From the cell containing the given text, extract its center point as (x, y) coordinate. 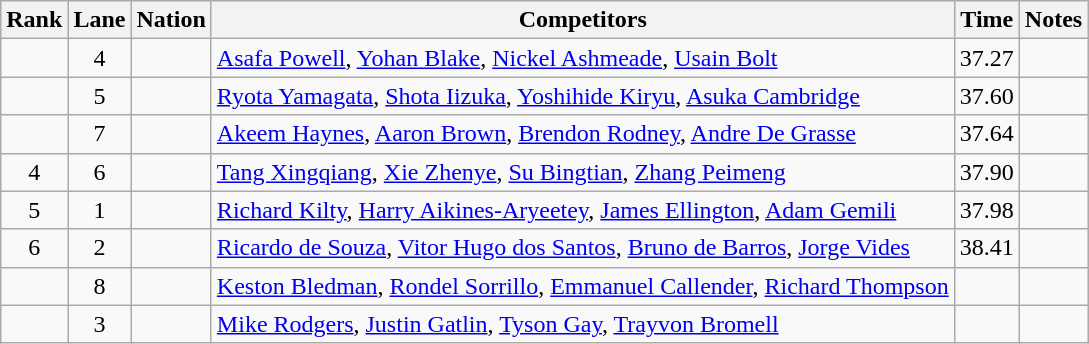
2 (100, 248)
Asafa Powell, Yohan Blake, Nickel Ashmeade, Usain Bolt (582, 58)
Notes (1053, 20)
37.60 (986, 96)
Rank (34, 20)
38.41 (986, 248)
8 (100, 286)
Akeem Haynes, Aaron Brown, Brendon Rodney, Andre De Grasse (582, 134)
3 (100, 324)
Ricardo de Souza, Vitor Hugo dos Santos, Bruno de Barros, Jorge Vides (582, 248)
Mike Rodgers, Justin Gatlin, Tyson Gay, Trayvon Bromell (582, 324)
7 (100, 134)
37.27 (986, 58)
37.90 (986, 172)
Richard Kilty, Harry Aikines-Aryeetey, James Ellington, Adam Gemili (582, 210)
1 (100, 210)
Keston Bledman, Rondel Sorrillo, Emmanuel Callender, Richard Thompson (582, 286)
Nation (171, 20)
Tang Xingqiang, Xie Zhenye, Su Bingtian, Zhang Peimeng (582, 172)
37.64 (986, 134)
Competitors (582, 20)
Lane (100, 20)
Ryota Yamagata, Shota Iizuka, Yoshihide Kiryu, Asuka Cambridge (582, 96)
37.98 (986, 210)
Time (986, 20)
